Find where the given text appears and provide that cell's center as (x, y) coordinate. 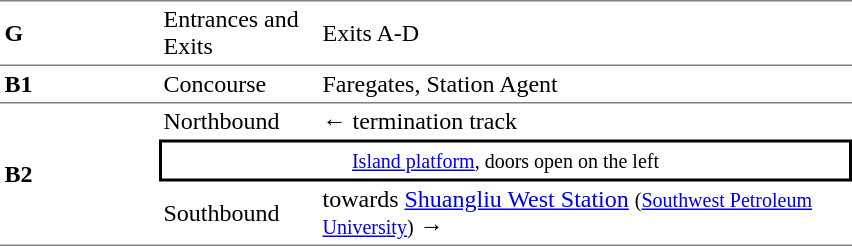
B2 (80, 175)
Concourse (238, 85)
Faregates, Station Agent (585, 85)
Exits A-D (585, 33)
← termination track (585, 122)
towards Shuangliu West Station (Southwest Petroleum University) → (585, 214)
Island platform, doors open on the left (506, 161)
Entrances and Exits (238, 33)
B1 (80, 85)
Northbound (238, 122)
G (80, 33)
Southbound (238, 214)
